Determine the (x, y) coordinate at the center of the cell enclosing the given text.  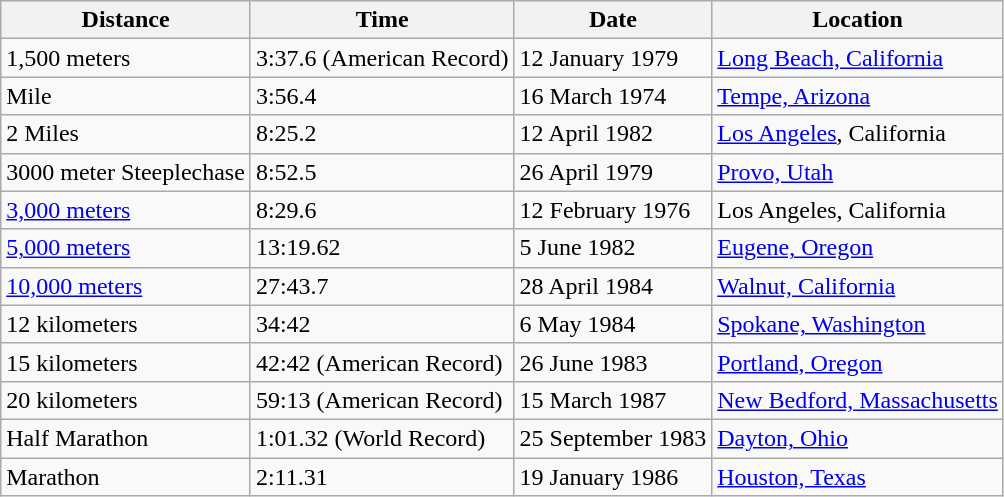
Mile (126, 96)
59:13 (American Record) (382, 400)
8:52.5 (382, 172)
Time (382, 20)
New Bedford, Massachusetts (858, 400)
8:29.6 (382, 210)
Half Marathon (126, 438)
Location (858, 20)
Tempe, Arizona (858, 96)
Provo, Utah (858, 172)
12 kilometers (126, 324)
12 January 1979 (613, 58)
Spokane, Washington (858, 324)
8:25.2 (382, 134)
Eugene, Oregon (858, 248)
Portland, Oregon (858, 362)
2:11.31 (382, 477)
19 January 1986 (613, 477)
Long Beach, California (858, 58)
26 April 1979 (613, 172)
Walnut, California (858, 286)
15 kilometers (126, 362)
28 April 1984 (613, 286)
1,500 meters (126, 58)
Distance (126, 20)
Dayton, Ohio (858, 438)
Marathon (126, 477)
3:37.6 (American Record) (382, 58)
42:42 (American Record) (382, 362)
15 March 1987 (613, 400)
3:56.4 (382, 96)
25 September 1983 (613, 438)
1:01.32 (World Record) (382, 438)
3,000 meters (126, 210)
10,000 meters (126, 286)
27:43.7 (382, 286)
Houston, Texas (858, 477)
12 February 1976 (613, 210)
20 kilometers (126, 400)
6 May 1984 (613, 324)
26 June 1983 (613, 362)
5,000 meters (126, 248)
2 Miles (126, 134)
16 March 1974 (613, 96)
12 April 1982 (613, 134)
34:42 (382, 324)
Date (613, 20)
3000 meter Steeplechase (126, 172)
13:19.62 (382, 248)
5 June 1982 (613, 248)
